Determine the [x, y] coordinate at the center of the cell enclosing the given text.  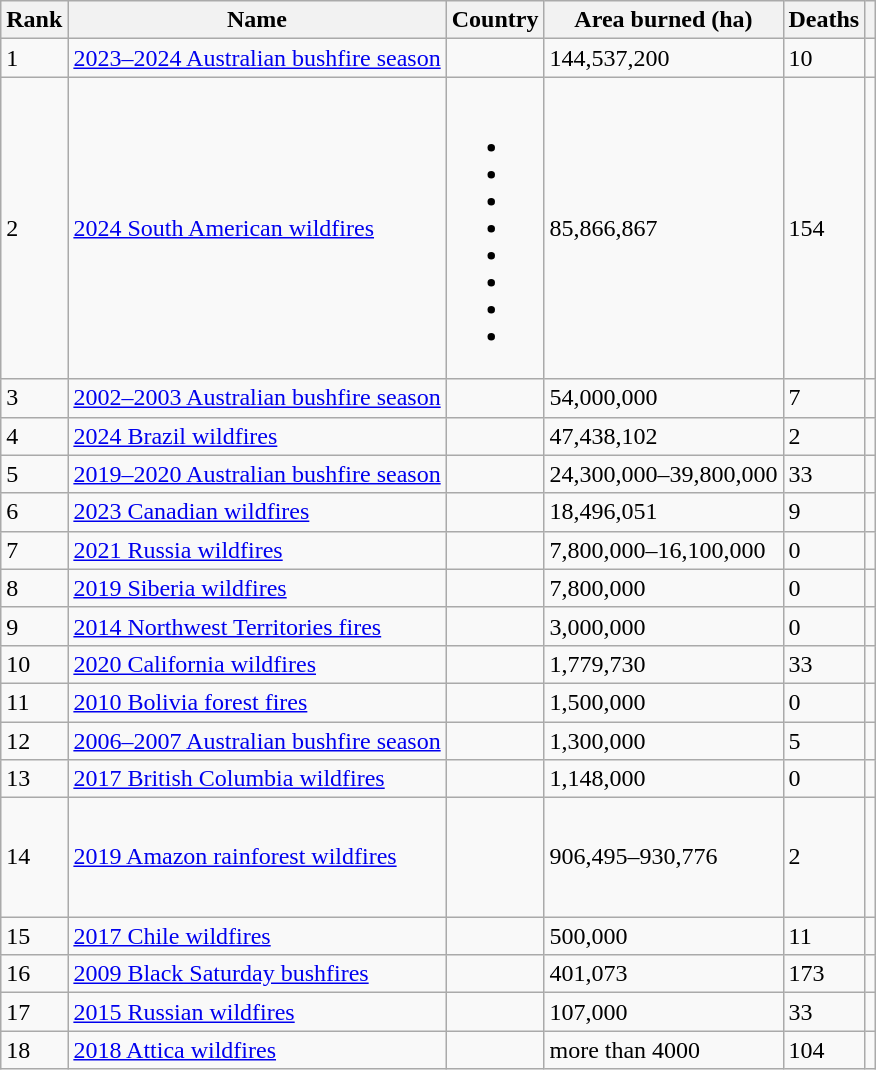
15 [34, 936]
2024 Brazil wildfires [257, 436]
4 [34, 436]
107,000 [664, 1012]
1,500,000 [664, 702]
12 [34, 741]
2019–2020 Australian bushfire season [257, 474]
2010 Bolivia forest fires [257, 702]
3 [34, 398]
13 [34, 779]
24,300,000–39,800,000 [664, 474]
2009 Black Saturday bushfires [257, 974]
2021 Russia wildfires [257, 550]
104 [824, 1050]
1,779,730 [664, 664]
more than 4000 [664, 1050]
8 [34, 588]
2019 Amazon rainforest wildfires [257, 858]
2006–2007 Australian bushfire season [257, 741]
2020 California wildfires [257, 664]
18 [34, 1050]
16 [34, 974]
173 [824, 974]
2002–2003 Australian bushfire season [257, 398]
2017 British Columbia wildfires [257, 779]
401,073 [664, 974]
Rank [34, 20]
1,148,000 [664, 779]
144,537,200 [664, 58]
906,495–930,776 [664, 858]
2023 Canadian wildfires [257, 512]
1,300,000 [664, 741]
6 [34, 512]
47,438,102 [664, 436]
Name [257, 20]
2024 South American wildfires [257, 228]
2019 Siberia wildfires [257, 588]
18,496,051 [664, 512]
1 [34, 58]
2017 Chile wildfires [257, 936]
154 [824, 228]
7,800,000 [664, 588]
2014 Northwest Territories fires [257, 626]
500,000 [664, 936]
2023–2024 Australian bushfire season [257, 58]
3,000,000 [664, 626]
14 [34, 858]
Deaths [824, 20]
2018 Attica wildfires [257, 1050]
7,800,000–16,100,000 [664, 550]
2015 Russian wildfires [257, 1012]
85,866,867 [664, 228]
17 [34, 1012]
Country [495, 20]
54,000,000 [664, 398]
Area burned (ha) [664, 20]
